From the cell containing the given text, extract its center point as (x, y) coordinate. 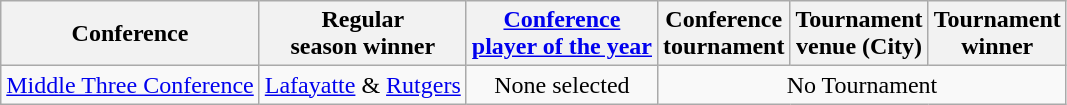
Conference tournament (724, 34)
Lafayatte & Rutgers (362, 85)
Conference player of the year (562, 34)
None selected (562, 85)
Middle Three Conference (130, 85)
Regular season winner (362, 34)
No Tournament (862, 85)
Conference (130, 34)
Tournament winner (997, 34)
Tournament venue (City) (859, 34)
